Locate the cell with the specified text and output its (x, y) center coordinate. 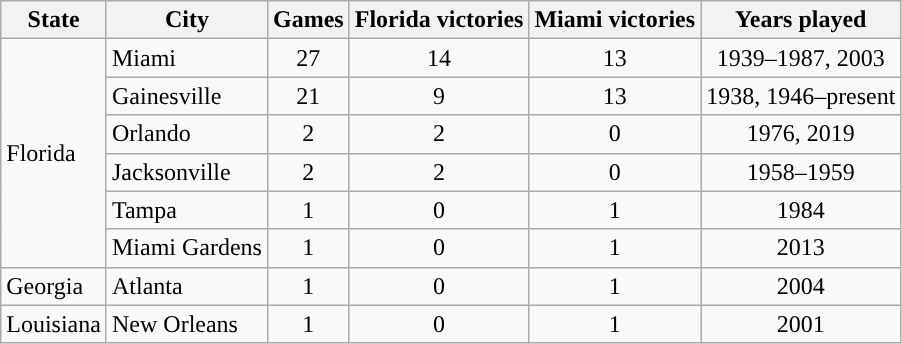
2013 (801, 248)
1976, 2019 (801, 134)
1984 (801, 210)
Miami (186, 58)
Louisiana (54, 324)
1958–1959 (801, 172)
14 (439, 58)
Orlando (186, 134)
Miami Gardens (186, 248)
9 (439, 96)
Georgia (54, 286)
Years played (801, 20)
2001 (801, 324)
2004 (801, 286)
27 (308, 58)
1939–1987, 2003 (801, 58)
Tampa (186, 210)
1938, 1946–present (801, 96)
Gainesville (186, 96)
Games (308, 20)
Miami victories (615, 20)
New Orleans (186, 324)
Florida victories (439, 20)
21 (308, 96)
City (186, 20)
Jacksonville (186, 172)
Atlanta (186, 286)
State (54, 20)
Florida (54, 153)
